Find where the given text appears and provide that cell's center as [X, Y] coordinate. 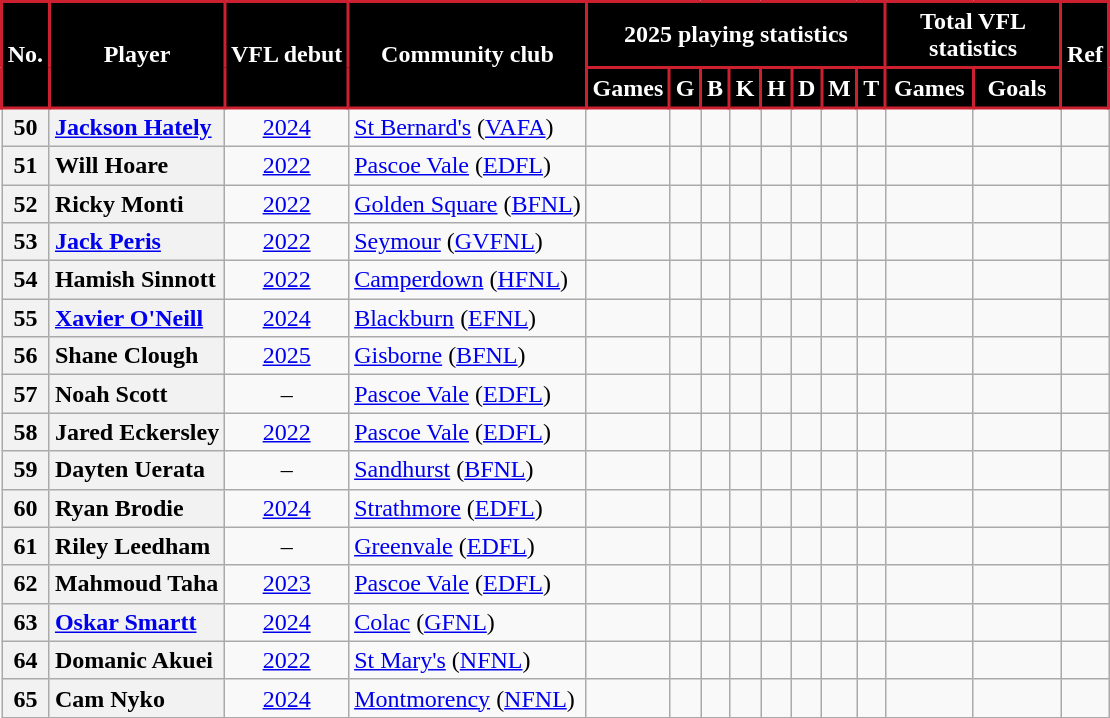
Camperdown (HFNL) [468, 280]
Goals [1017, 88]
Community club [468, 55]
Seymour (GVFNL) [468, 242]
Player [136, 55]
54 [26, 280]
Greenvale (EDFL) [468, 546]
Xavier O'Neill [136, 318]
Gisborne (BFNL) [468, 356]
53 [26, 242]
2025 [287, 356]
Dayten Uerata [136, 470]
No. [26, 55]
Ryan Brodie [136, 508]
Jack Peris [136, 242]
Montmorency (NFNL) [468, 698]
65 [26, 698]
Cam Nyko [136, 698]
Domanic Akuei [136, 660]
Riley Leedham [136, 546]
VFL debut [287, 55]
K [744, 88]
St Bernard's (VAFA) [468, 128]
64 [26, 660]
Ref [1086, 55]
50 [26, 128]
62 [26, 584]
Mahmoud Taha [136, 584]
63 [26, 622]
58 [26, 432]
H [776, 88]
51 [26, 165]
57 [26, 394]
B [716, 88]
61 [26, 546]
Strathmore (EDFL) [468, 508]
Hamish Sinnott [136, 280]
60 [26, 508]
D [807, 88]
56 [26, 356]
Sandhurst (BFNL) [468, 470]
Blackburn (EFNL) [468, 318]
2025 playing statistics [736, 36]
Noah Scott [136, 394]
Ricky Monti [136, 203]
Shane Clough [136, 356]
Will Hoare [136, 165]
St Mary's (NFNL) [468, 660]
Oskar Smartt [136, 622]
G [686, 88]
Colac (GFNL) [468, 622]
Golden Square (BFNL) [468, 203]
2023 [287, 584]
M [840, 88]
T [872, 88]
52 [26, 203]
55 [26, 318]
59 [26, 470]
Jared Eckersley [136, 432]
Jackson Hately [136, 128]
Total VFL statistics [974, 36]
